Provide the (x, y) coordinate of the cell's center where the given text is located.  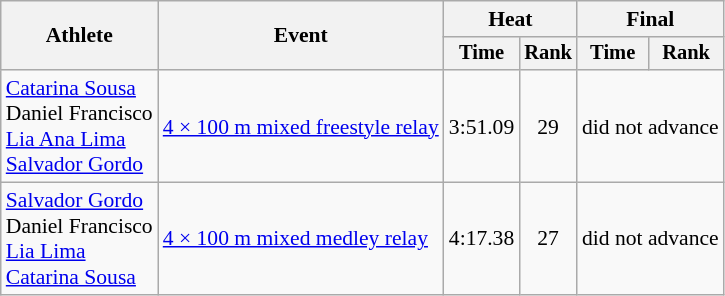
4 × 100 m mixed medley relay (301, 239)
Final (650, 19)
Heat (510, 19)
29 (548, 126)
4:17.38 (482, 239)
Salvador GordoDaniel FranciscoLia LimaCatarina Sousa (80, 239)
Catarina SousaDaniel FranciscoLia Ana LimaSalvador Gordo (80, 126)
3:51.09 (482, 126)
4 × 100 m mixed freestyle relay (301, 126)
Event (301, 36)
Athlete (80, 36)
27 (548, 239)
